Provide the [X, Y] coordinate of the cell's center where the given text is located.  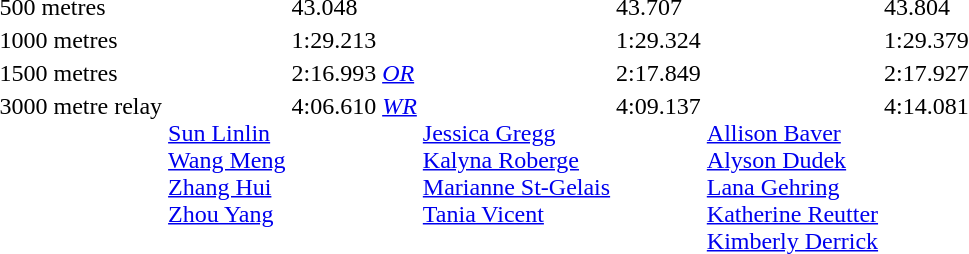
2:17.849 [659, 73]
1:29.213 [354, 40]
1:29.324 [659, 40]
2:16.993 OR [354, 73]
